Scan for the cell matching the given text and deliver its [x, y] coordinate at center. 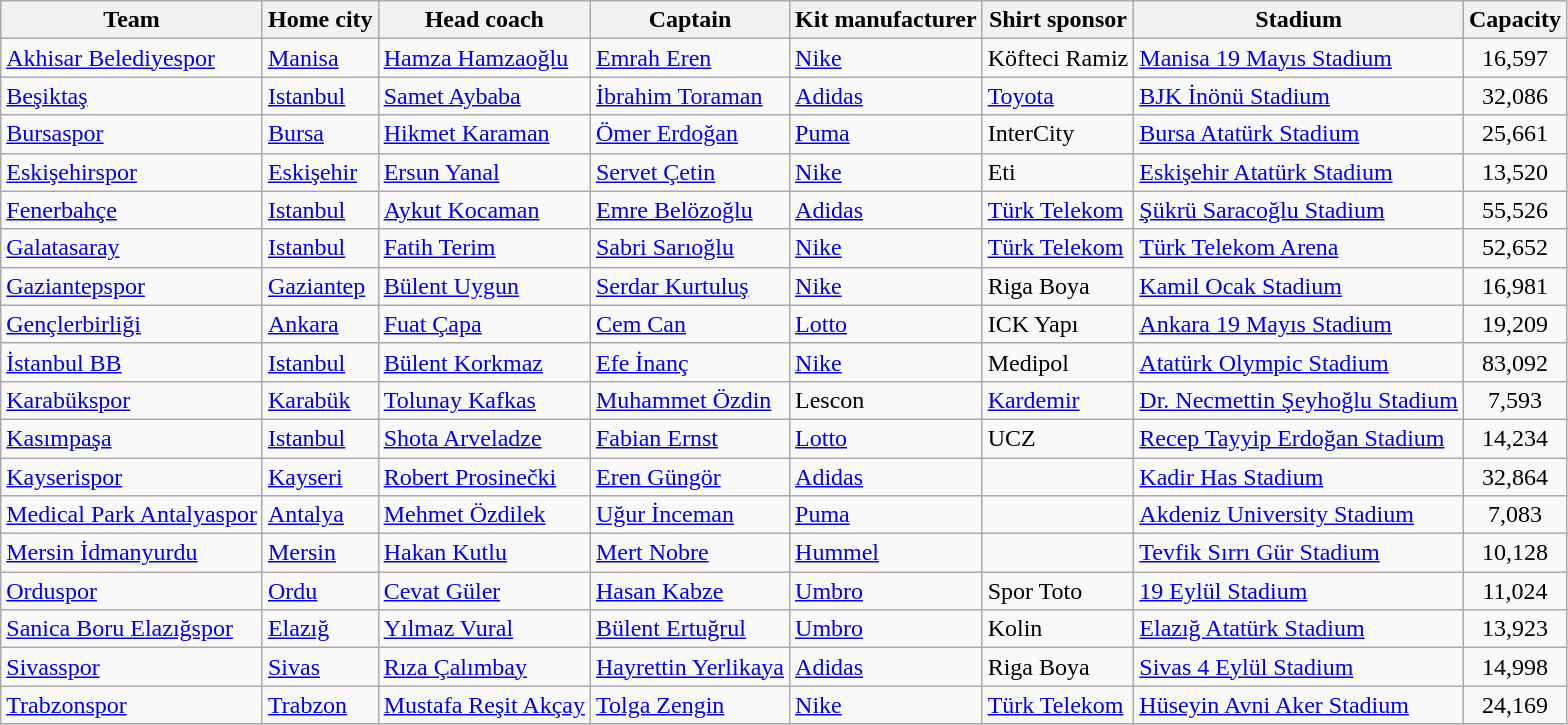
Eskişehir [320, 172]
Bursa [320, 134]
Kit manufacturer [886, 20]
Lescon [886, 400]
Kayserispor [132, 477]
Cevat Güler [484, 591]
Hummel [886, 553]
13,520 [1514, 172]
Servet Çetin [690, 172]
Fabian Ernst [690, 438]
Akdeniz University Stadium [1299, 515]
55,526 [1514, 210]
Mehmet Özdilek [484, 515]
Türk Telekom Arena [1299, 248]
Home city [320, 20]
Eskişehirspor [132, 172]
Atatürk Olympic Stadium [1299, 362]
Kasımpaşa [132, 438]
Medical Park Antalyaspor [132, 515]
19,209 [1514, 324]
Emre Belözoğlu [690, 210]
Köfteci Ramiz [1058, 58]
Ersun Yanal [484, 172]
Kamil Ocak Stadium [1299, 286]
83,092 [1514, 362]
Hikmet Karaman [484, 134]
Ordu [320, 591]
Tolga Zengin [690, 705]
Sivasspor [132, 667]
Gençlerbirliği [132, 324]
25,661 [1514, 134]
İbrahim Toraman [690, 96]
Toyota [1058, 96]
Elazığ [320, 629]
Trabzon [320, 705]
Karabük [320, 400]
Kolin [1058, 629]
11,024 [1514, 591]
Mustafa Reşit Akçay [484, 705]
Capacity [1514, 20]
Emrah Eren [690, 58]
Bülent Ertuğrul [690, 629]
Samet Aybaba [484, 96]
7,593 [1514, 400]
16,981 [1514, 286]
Kadir Has Stadium [1299, 477]
Gaziantepspor [132, 286]
ICK Yapı [1058, 324]
52,652 [1514, 248]
Bülent Korkmaz [484, 362]
Spor Toto [1058, 591]
Team [132, 20]
Gaziantep [320, 286]
Mersin [320, 553]
Kardemir [1058, 400]
Hüseyin Avni Aker Stadium [1299, 705]
Shirt sponsor [1058, 20]
Eskişehir Atatürk Stadium [1299, 172]
24,169 [1514, 705]
UCZ [1058, 438]
InterCity [1058, 134]
Şükrü Saracoğlu Stadium [1299, 210]
Ömer Erdoğan [690, 134]
Uğur İnceman [690, 515]
Yılmaz Vural [484, 629]
Hasan Kabze [690, 591]
BJK İnönü Stadium [1299, 96]
Mersin İdmanyurdu [132, 553]
Bülent Uygun [484, 286]
Captain [690, 20]
Robert Prosinečki [484, 477]
Medipol [1058, 362]
Eren Güngör [690, 477]
16,597 [1514, 58]
Mert Nobre [690, 553]
Bursaspor [132, 134]
Karabükspor [132, 400]
Ankara [320, 324]
Sivas 4 Eylül Stadium [1299, 667]
Trabzonspor [132, 705]
İstanbul BB [132, 362]
Beşiktaş [132, 96]
Kayseri [320, 477]
Sanica Boru Elazığspor [132, 629]
Cem Can [690, 324]
Fenerbahçe [132, 210]
Serdar Kurtuluş [690, 286]
Galatasaray [132, 248]
Manisa 19 Mayıs Stadium [1299, 58]
Eti [1058, 172]
19 Eylül Stadium [1299, 591]
Hakan Kutlu [484, 553]
32,864 [1514, 477]
10,128 [1514, 553]
Tolunay Kafkas [484, 400]
Shota Arveladze [484, 438]
Stadium [1299, 20]
Recep Tayyip Erdoğan Stadium [1299, 438]
Antalya [320, 515]
7,083 [1514, 515]
Elazığ Atatürk Stadium [1299, 629]
Dr. Necmettin Şeyhoğlu Stadium [1299, 400]
Orduspor [132, 591]
Fuat Çapa [484, 324]
Hamza Hamzaoğlu [484, 58]
14,998 [1514, 667]
Bursa Atatürk Stadium [1299, 134]
Manisa [320, 58]
14,234 [1514, 438]
Muhammet Özdin [690, 400]
Ankara 19 Mayıs Stadium [1299, 324]
Head coach [484, 20]
32,086 [1514, 96]
Aykut Kocaman [484, 210]
Sivas [320, 667]
Fatih Terim [484, 248]
Akhisar Belediyespor [132, 58]
13,923 [1514, 629]
Rıza Çalımbay [484, 667]
Tevfik Sırrı Gür Stadium [1299, 553]
Hayrettin Yerlikaya [690, 667]
Efe İnanç [690, 362]
Sabri Sarıoğlu [690, 248]
